Pinpoint the cell where the given text exists, returning its [X, Y] midpoint coordinate. 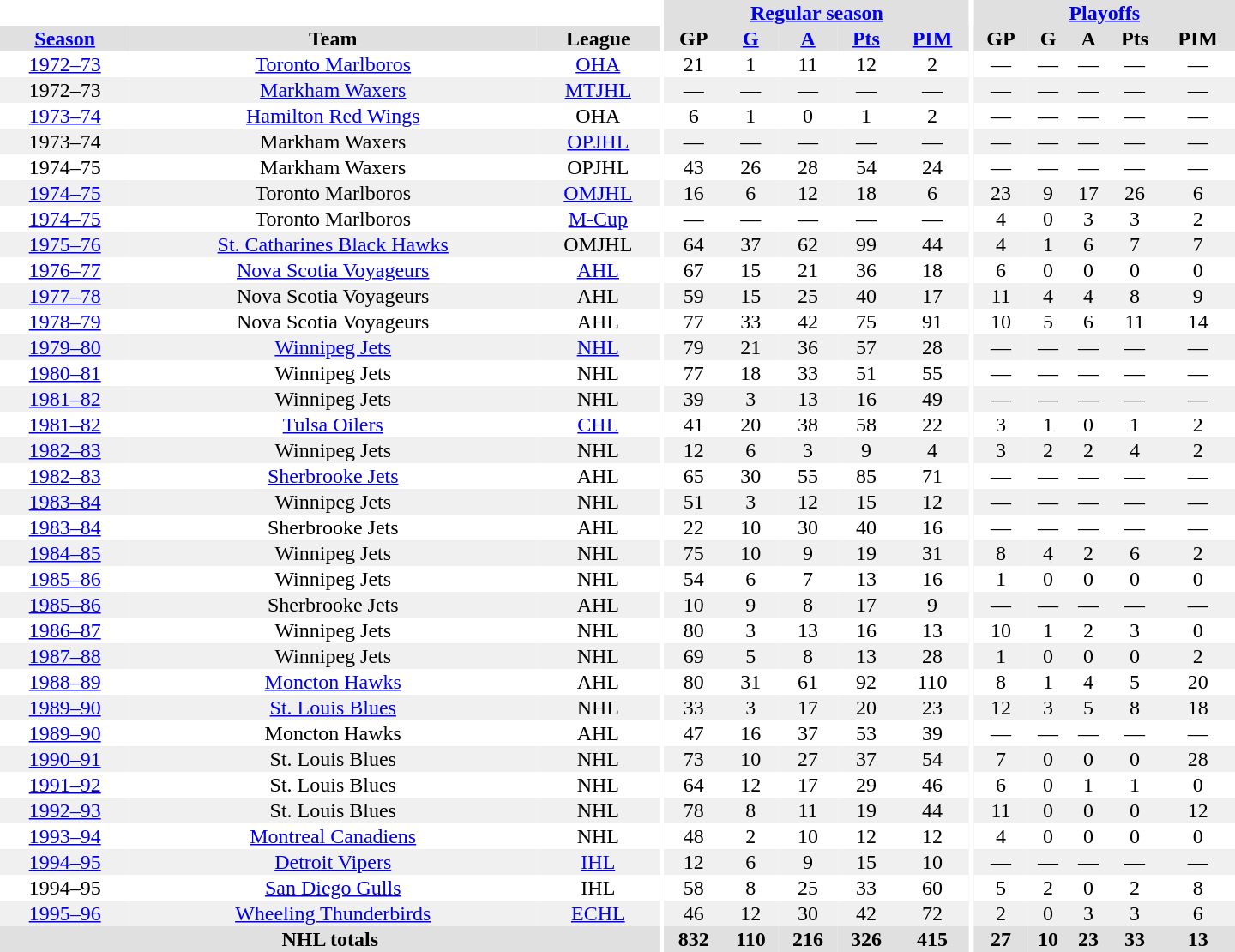
69 [694, 656]
Detroit Vipers [333, 862]
1975–76 [65, 244]
73 [694, 759]
NHL totals [330, 939]
Tulsa Oilers [333, 425]
1995–96 [65, 913]
78 [694, 810]
League [598, 39]
St. Catharines Black Hawks [333, 244]
47 [694, 733]
62 [808, 244]
Wheeling Thunderbirds [333, 913]
99 [866, 244]
Hamilton Red Wings [333, 116]
92 [866, 682]
14 [1197, 322]
CHL [598, 425]
1976–77 [65, 270]
85 [866, 476]
71 [932, 476]
San Diego Gulls [333, 888]
38 [808, 425]
216 [808, 939]
ECHL [598, 913]
Team [333, 39]
48 [694, 836]
1986–87 [65, 630]
1977–78 [65, 296]
Season [65, 39]
53 [866, 733]
79 [694, 347]
1993–94 [65, 836]
Playoffs [1105, 13]
24 [932, 167]
65 [694, 476]
Regular season [817, 13]
29 [866, 785]
60 [932, 888]
1987–88 [65, 656]
67 [694, 270]
49 [932, 399]
832 [694, 939]
326 [866, 939]
1984–85 [65, 553]
1992–93 [65, 810]
1990–91 [65, 759]
61 [808, 682]
M-Cup [598, 219]
1988–89 [65, 682]
41 [694, 425]
MTJHL [598, 90]
91 [932, 322]
1991–92 [65, 785]
59 [694, 296]
1979–80 [65, 347]
415 [932, 939]
1978–79 [65, 322]
Montreal Canadiens [333, 836]
1980–81 [65, 373]
43 [694, 167]
57 [866, 347]
72 [932, 913]
